Search for the cell housing the specified text and yield its (X, Y) center coordinate. 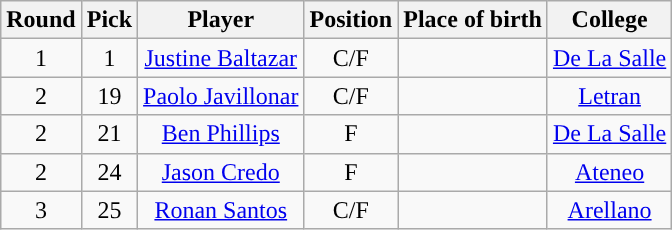
21 (109, 134)
Ben Phillips (221, 134)
Letran (609, 96)
Paolo Javillonar (221, 96)
Arellano (609, 210)
Position (351, 20)
Jason Credo (221, 172)
19 (109, 96)
Round (41, 20)
3 (41, 210)
Ateneo (609, 172)
Ronan Santos (221, 210)
College (609, 20)
24 (109, 172)
Justine Baltazar (221, 58)
Player (221, 20)
Pick (109, 20)
25 (109, 210)
Place of birth (473, 20)
